For the text-containing cell, return its midpoint in [X, Y] coordinate format. 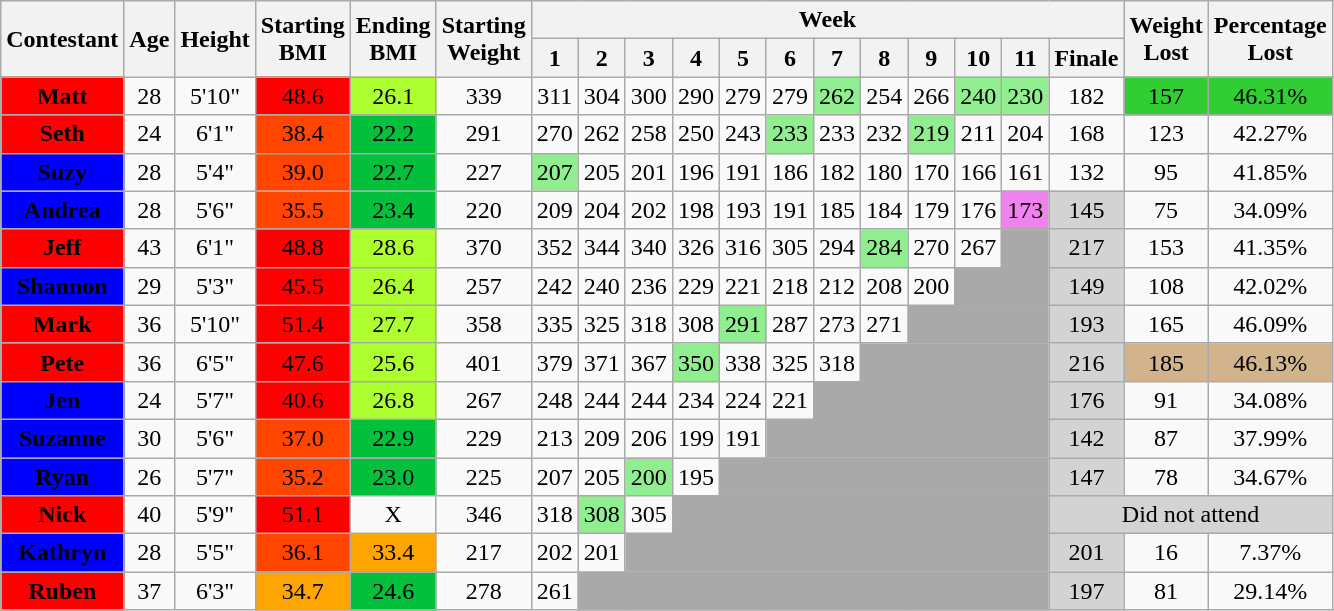
6 [790, 58]
212 [838, 286]
294 [838, 248]
224 [742, 400]
40.6 [302, 400]
23.4 [393, 210]
108 [1166, 286]
358 [484, 324]
8 [884, 58]
254 [884, 96]
28.6 [393, 248]
278 [484, 591]
87 [1166, 438]
208 [884, 286]
Seth [62, 134]
179 [932, 210]
242 [554, 286]
266 [932, 96]
Height [215, 39]
Week [828, 20]
Finale [1086, 58]
29 [150, 286]
1 [554, 58]
149 [1086, 286]
22.7 [393, 172]
X [393, 515]
38.4 [302, 134]
40 [150, 515]
23.0 [393, 477]
Ryan [62, 477]
5 [742, 58]
271 [884, 324]
198 [696, 210]
352 [554, 248]
273 [838, 324]
51.1 [302, 515]
7.37% [1270, 553]
43 [150, 248]
42.02% [1270, 286]
48.6 [302, 96]
340 [648, 248]
24.6 [393, 591]
218 [790, 286]
216 [1086, 362]
StartingBMI [302, 39]
206 [648, 438]
145 [1086, 210]
230 [1026, 96]
173 [1026, 210]
34.09% [1270, 210]
Mark [62, 324]
Contestant [62, 39]
37 [150, 591]
311 [554, 96]
234 [696, 400]
39.0 [302, 172]
Suzanne [62, 438]
186 [790, 172]
46.31% [1270, 96]
227 [484, 172]
196 [696, 172]
22.9 [393, 438]
Pete [62, 362]
147 [1086, 477]
75 [1166, 210]
165 [1166, 324]
EndingBMI [393, 39]
Suzy [62, 172]
161 [1026, 172]
27.7 [393, 324]
300 [648, 96]
26.4 [393, 286]
7 [838, 58]
316 [742, 248]
220 [484, 210]
47.6 [302, 362]
91 [1166, 400]
Matt [62, 96]
37.99% [1270, 438]
Kathryn [62, 553]
225 [484, 477]
Shannon [62, 286]
335 [554, 324]
379 [554, 362]
166 [978, 172]
10 [978, 58]
35.5 [302, 210]
45.5 [302, 286]
3 [648, 58]
2 [602, 58]
36.1 [302, 553]
34.7 [302, 591]
29.14% [1270, 591]
168 [1086, 134]
199 [696, 438]
16 [1166, 553]
243 [742, 134]
37.0 [302, 438]
PercentageLost [1270, 39]
180 [884, 172]
371 [602, 362]
33.4 [393, 553]
170 [932, 172]
401 [484, 362]
197 [1086, 591]
Jen [62, 400]
153 [1166, 248]
132 [1086, 172]
326 [696, 248]
250 [696, 134]
257 [484, 286]
78 [1166, 477]
5'4" [215, 172]
350 [696, 362]
219 [932, 134]
26 [150, 477]
42.27% [1270, 134]
236 [648, 286]
34.67% [1270, 477]
195 [696, 477]
Did not attend [1190, 515]
26.8 [393, 400]
5'5" [215, 553]
338 [742, 362]
26.1 [393, 96]
142 [1086, 438]
46.13% [1270, 362]
5'3" [215, 286]
258 [648, 134]
48.8 [302, 248]
304 [602, 96]
261 [554, 591]
22.2 [393, 134]
6'3" [215, 591]
Nick [62, 515]
35.2 [302, 477]
41.85% [1270, 172]
95 [1166, 172]
346 [484, 515]
232 [884, 134]
157 [1166, 96]
211 [978, 134]
46.09% [1270, 324]
123 [1166, 134]
Age [150, 39]
370 [484, 248]
287 [790, 324]
Ruben [62, 591]
213 [554, 438]
5'9" [215, 515]
25.6 [393, 362]
6'5" [215, 362]
81 [1166, 591]
248 [554, 400]
339 [484, 96]
290 [696, 96]
11 [1026, 58]
4 [696, 58]
51.4 [302, 324]
9 [932, 58]
34.08% [1270, 400]
StartingWeight [484, 39]
30 [150, 438]
Jeff [62, 248]
Andrea [62, 210]
367 [648, 362]
WeightLost [1166, 39]
344 [602, 248]
184 [884, 210]
284 [884, 248]
41.35% [1270, 248]
